Scan for the cell matching the given text and deliver its (x, y) coordinate at center. 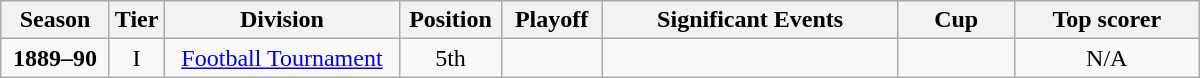
Football Tournament (282, 58)
Tier (136, 20)
I (136, 58)
Playoff (552, 20)
5th (450, 58)
Division (282, 20)
Cup (956, 20)
N/A (1106, 58)
Top scorer (1106, 20)
Position (450, 20)
Season (56, 20)
1889–90 (56, 58)
Significant Events (750, 20)
